Detect which cell encompasses the target text, then output its [x, y] center coordinate. 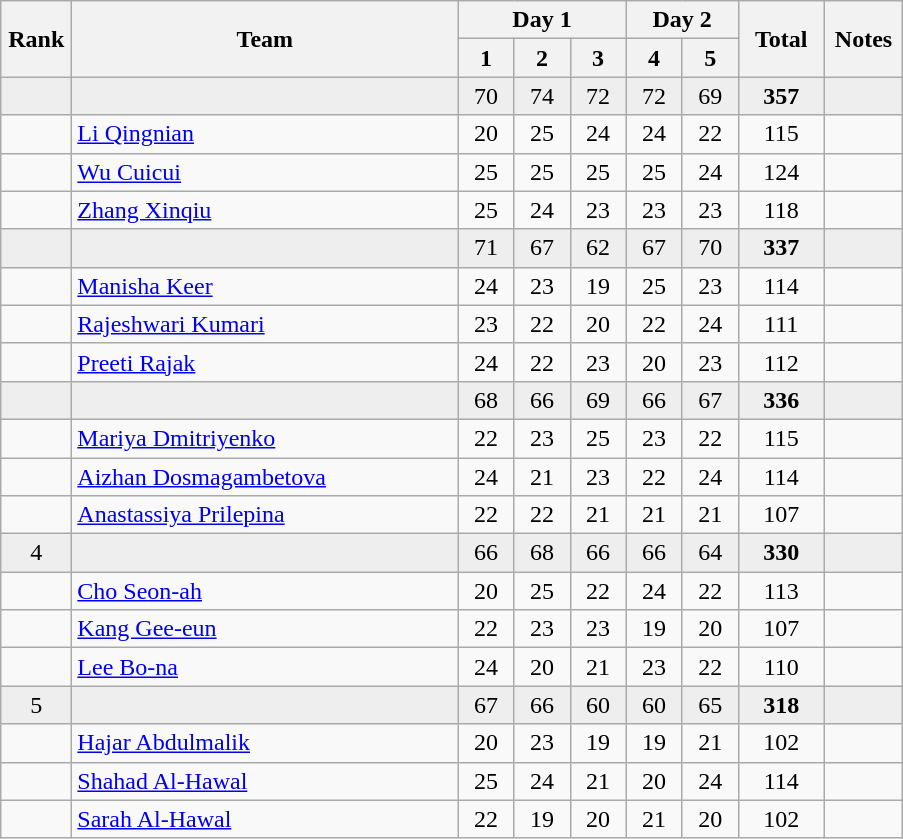
Team [265, 39]
318 [781, 705]
Total [781, 39]
110 [781, 667]
112 [781, 362]
Day 1 [542, 20]
Cho Seon-ah [265, 591]
1 [486, 58]
3 [598, 58]
Manisha Keer [265, 286]
Li Qingnian [265, 134]
Aizhan Dosmagambetova [265, 477]
Hajar Abdulmalik [265, 743]
Sarah Al-Hawal [265, 819]
118 [781, 210]
2 [542, 58]
Shahad Al-Hawal [265, 781]
Mariya Dmitriyenko [265, 438]
Day 2 [682, 20]
Rank [36, 39]
Zhang Xinqiu [265, 210]
Anastassiya Prilepina [265, 515]
Rajeshwari Kumari [265, 324]
Kang Gee-eun [265, 629]
337 [781, 248]
62 [598, 248]
124 [781, 172]
Wu Cuicui [265, 172]
71 [486, 248]
Notes [864, 39]
Lee Bo-na [265, 667]
74 [542, 96]
357 [781, 96]
111 [781, 324]
330 [781, 553]
65 [710, 705]
64 [710, 553]
336 [781, 400]
113 [781, 591]
Preeti Rajak [265, 362]
